Pinpoint the cell where the given text exists, returning its (X, Y) midpoint coordinate. 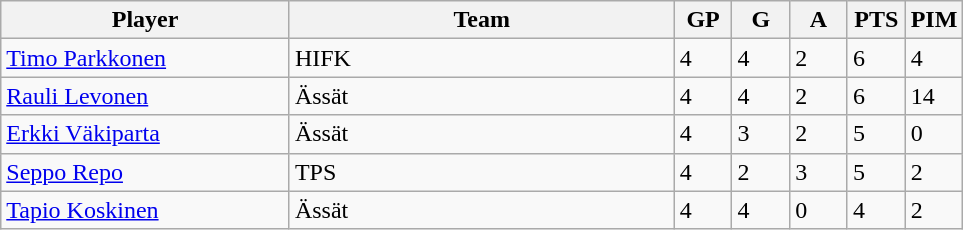
Seppo Repo (146, 172)
Rauli Levonen (146, 96)
PIM (934, 20)
G (761, 20)
TPS (482, 172)
Erkki Väkiparta (146, 134)
PTS (876, 20)
Tapio Koskinen (146, 210)
Team (482, 20)
Timo Parkkonen (146, 58)
HIFK (482, 58)
GP (703, 20)
A (819, 20)
14 (934, 96)
Player (146, 20)
